Identify which cell holds the provided text, then report its (X, Y) central coordinate. 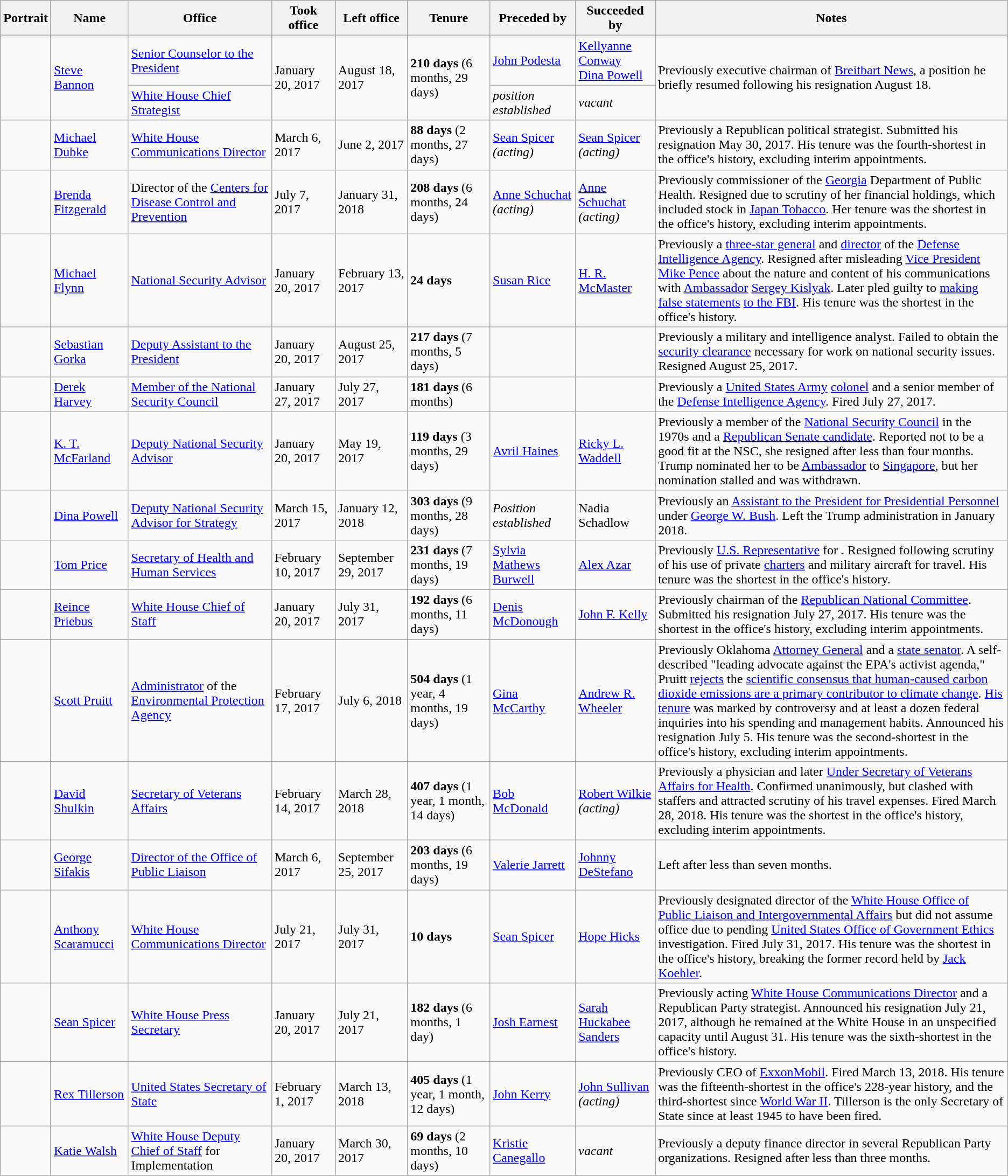
Johnny DeStefano (615, 865)
George Sifakis (89, 865)
Previously a United States Army colonel and a senior member of the Defense Intelligence Agency. Fired July 27, 2017. (831, 394)
Rex Tillerson (89, 1094)
208 days (6 months, 24 days) (449, 201)
White House Deputy Chief of Staff for Implementation (200, 1151)
March 28, 2018 (372, 801)
Michael Flynn (89, 280)
Deputy National Security Advisor (200, 451)
Robert Wilkie (acting) (615, 801)
Reince Priebus (89, 614)
Steve Bannon (89, 78)
David Shulkin (89, 801)
February 17, 2017 (303, 700)
White House Chief of Staff (200, 614)
Valerie Jarrett (533, 865)
Member of the National Security Council (200, 394)
Senior Counselor to the President (200, 60)
Andrew R. Wheeler (615, 700)
69 days (2 months, 10 days) (449, 1151)
Tom Price (89, 565)
August 18, 2017 (372, 78)
10 days (449, 936)
Hope Hicks (615, 936)
Deputy Assistant to the President (200, 352)
John Kerry (533, 1094)
February 10, 2017 (303, 565)
Administrator of the Environmental Protection Agency (200, 700)
Previously a deputy finance director in several Republican Party organizations. Resigned after less than three months. (831, 1151)
182 days (6 months, 1 day) (449, 1022)
May 19, 2017 (372, 451)
July 6, 2018 (372, 700)
January 31, 2018 (372, 201)
88 days (2 months, 27 days) (449, 145)
Derek Harvey (89, 394)
405 days (1 year, 1 month, 12 days) (449, 1094)
February 14, 2017 (303, 801)
Scott Pruitt (89, 700)
July 7, 2017 (303, 201)
Previously an Assistant to the President for Presidential Personnel under George W. Bush. Left the Trump administration in January 2018. (831, 515)
United States Secretary of State (200, 1094)
Office (200, 18)
Ricky L. Waddell (615, 451)
Preceded by (533, 18)
Director of the Office of Public Liaison (200, 865)
Gina McCarthy (533, 700)
Notes (831, 18)
January 27, 2017 (303, 394)
Anthony Scaramucci (89, 936)
John Sullivan (acting) (615, 1094)
K. T. McFarland (89, 451)
181 days (6 months) (449, 394)
210 days (6 months, 29 days) (449, 78)
Denis McDonough (533, 614)
Nadia Schadlow (615, 515)
September 29, 2017 (372, 565)
White House Chief Strategist (200, 102)
February 1, 2017 (303, 1094)
Secretary of Veterans Affairs (200, 801)
Sebastian Gorka (89, 352)
Left office (372, 18)
407 days (1 year, 1 month, 14 days) (449, 801)
July 27, 2017 (372, 394)
Kristie Canegallo (533, 1151)
Dina Powell (89, 515)
February 13, 2017 (372, 280)
Josh Earnest (533, 1022)
H. R. McMaster (615, 280)
Director of the Centers for Disease Control and Prevention (200, 201)
Kellyanne ConwayDina Powell (615, 60)
Brenda Fitzgerald (89, 201)
Tenure (449, 18)
January 12, 2018 (372, 515)
Bob McDonald (533, 801)
Susan Rice (533, 280)
Michael Dubke (89, 145)
John F. Kelly (615, 614)
Deputy National Security Advisor for Strategy (200, 515)
Alex Azar (615, 565)
119 days (3 months, 29 days) (449, 451)
Previously executive chairman of Breitbart News, a position he briefly resumed following his resignation August 18. (831, 78)
24 days (449, 280)
217 days (7 months, 5 days) (449, 352)
Sylvia Mathews Burwell (533, 565)
231 days (7 months, 19 days) (449, 565)
August 25, 2017 (372, 352)
203 days (6 months, 19 days) (449, 865)
Katie Walsh (89, 1151)
March 13, 2018 (372, 1094)
Sarah Huckabee Sanders (615, 1022)
Left after less than seven months. (831, 865)
September 25, 2017 (372, 865)
Avril Haines (533, 451)
June 2, 2017 (372, 145)
Position established (533, 515)
Name (89, 18)
position established (533, 102)
504 days (1 year, 4 months, 19 days) (449, 700)
National Security Advisor (200, 280)
Succeeded by (615, 18)
March 30, 2017 (372, 1151)
303 days (9 months, 28 days) (449, 515)
John Podesta (533, 60)
Secretary of Health and Human Services (200, 565)
White House Press Secretary (200, 1022)
192 days (6 months, 11 days) (449, 614)
March 15, 2017 (303, 515)
Took office (303, 18)
Portrait (26, 18)
